Find where the given text appears and provide that cell's center as (x, y) coordinate. 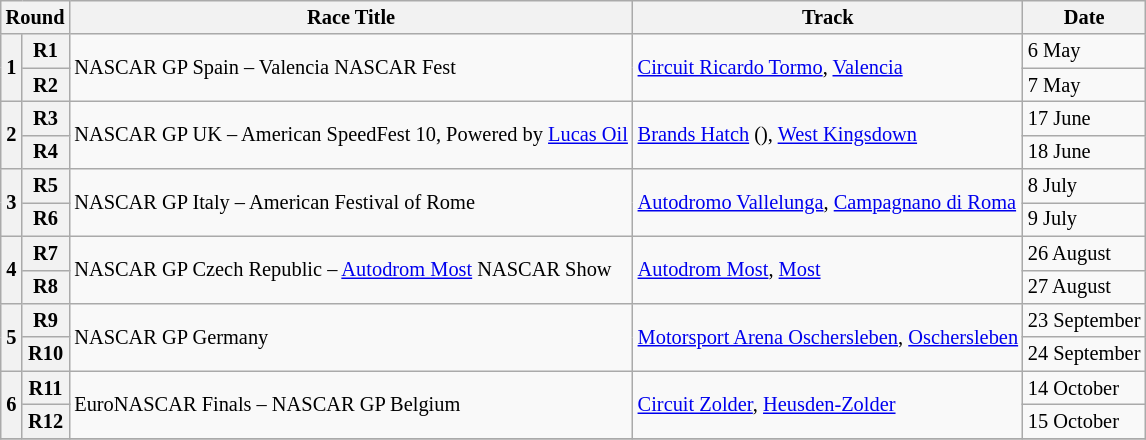
NASCAR GP Spain – Valencia NASCAR Fest (350, 68)
3 (12, 202)
Circuit Zolder, Heusden-Zolder (828, 404)
18 June (1084, 152)
23 September (1084, 320)
27 August (1084, 287)
R5 (46, 186)
Autodromo Vallelunga, Campagnano di Roma (828, 202)
6 May (1084, 51)
15 October (1084, 421)
2 (12, 134)
Race Title (350, 17)
R8 (46, 287)
8 July (1084, 186)
9 July (1084, 219)
17 June (1084, 118)
Circuit Ricardo Tormo, Valencia (828, 68)
Autodrom Most, Most (828, 270)
NASCAR GP Italy – American Festival of Rome (350, 202)
Date (1084, 17)
R9 (46, 320)
6 (12, 404)
4 (12, 270)
EuroNASCAR Finals – NASCAR GP Belgium (350, 404)
R3 (46, 118)
R11 (46, 388)
Motorsport Arena Oschersleben, Oschersleben (828, 336)
14 October (1084, 388)
R6 (46, 219)
R12 (46, 421)
R7 (46, 253)
24 September (1084, 354)
5 (12, 336)
NASCAR GP Czech Republic – Autodrom Most NASCAR Show (350, 270)
Round (36, 17)
26 August (1084, 253)
R1 (46, 51)
NASCAR GP UK – American SpeedFest 10, Powered by Lucas Oil (350, 134)
Track (828, 17)
NASCAR GP Germany (350, 336)
R10 (46, 354)
R4 (46, 152)
1 (12, 68)
Brands Hatch (), West Kingsdown (828, 134)
R2 (46, 85)
7 May (1084, 85)
